Output the (x, y) coordinate of the center of the cell containing the given text.  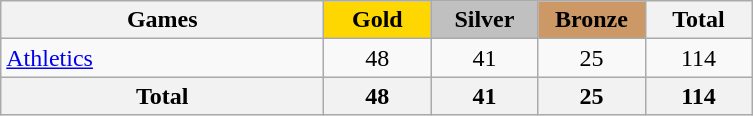
Athletics (162, 58)
Games (162, 20)
Bronze (592, 20)
Gold (378, 20)
Silver (484, 20)
